For the text-containing cell, return its midpoint in (X, Y) coordinate format. 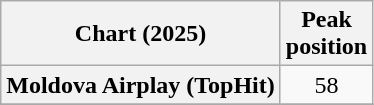
Chart (2025) (141, 34)
Moldova Airplay (TopHit) (141, 85)
58 (326, 85)
Peakposition (326, 34)
